Determine the (x, y) coordinate at the center of the cell enclosing the given text.  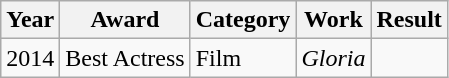
Gloria (334, 58)
Year (30, 20)
Film (243, 58)
Result (409, 20)
Category (243, 20)
Award (125, 20)
Best Actress (125, 58)
Work (334, 20)
2014 (30, 58)
